Locate the cell with the specified text and output its [X, Y] center coordinate. 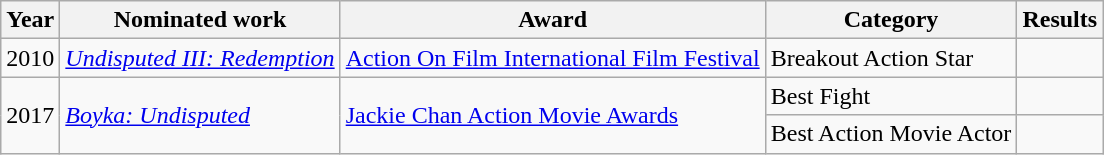
Award [552, 20]
Results [1060, 20]
Best Action Movie Actor [891, 134]
Nominated work [200, 20]
Action On Film International Film Festival [552, 58]
Year [30, 20]
2010 [30, 58]
Boyka: Undisputed [200, 115]
Jackie Chan Action Movie Awards [552, 115]
Breakout Action Star [891, 58]
Category [891, 20]
2017 [30, 115]
Undisputed III: Redemption [200, 58]
Best Fight [891, 96]
